Provide the [X, Y] coordinate of the cell's center where the given text is located.  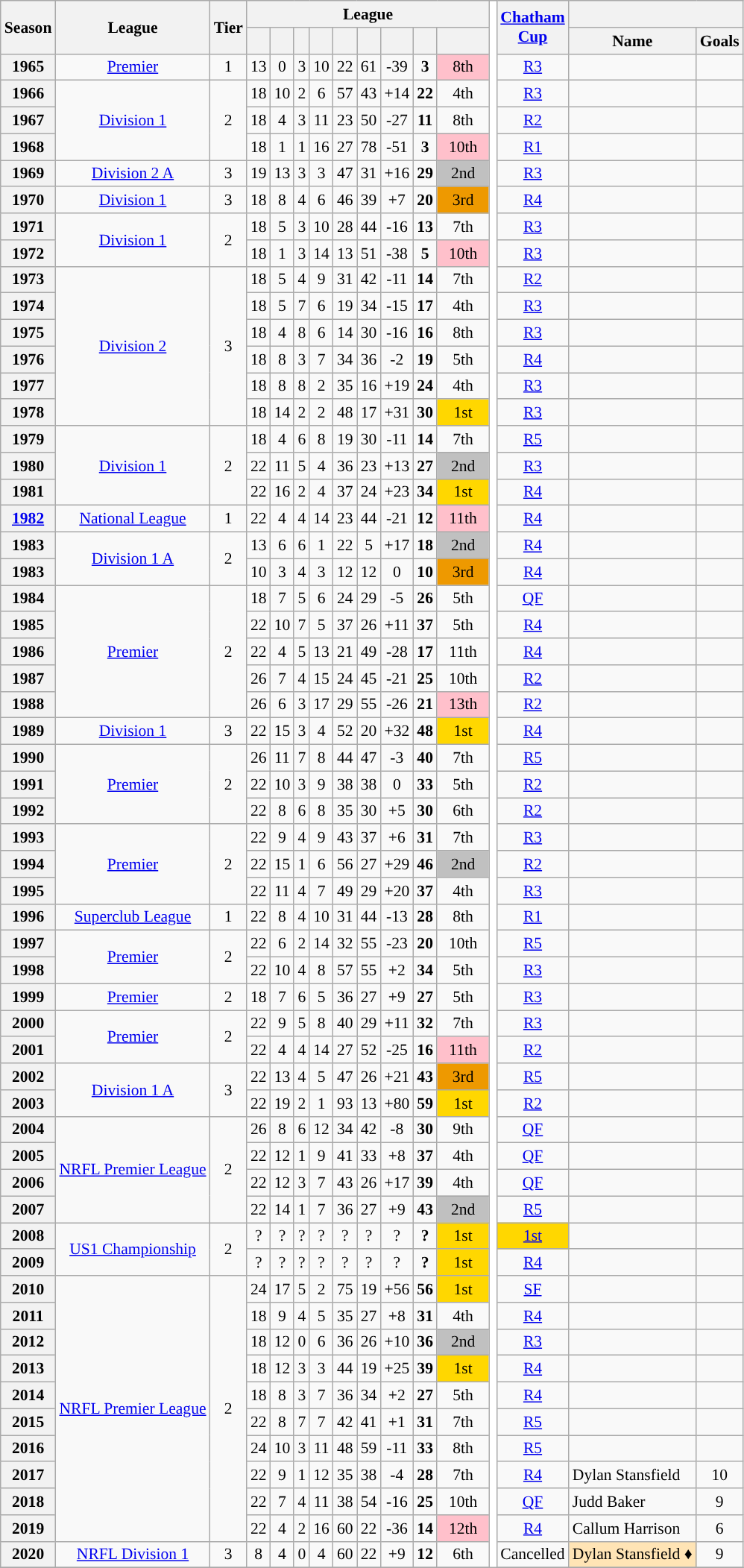
-2 [397, 359]
12th [463, 1528]
1967 [28, 121]
1995 [28, 891]
93 [345, 1103]
13th [463, 705]
50 [369, 121]
2010 [28, 1289]
-23 [397, 944]
Division 2 [133, 346]
1992 [28, 811]
US1 Championship [133, 1250]
Dylan Stansfield [632, 1476]
1994 [28, 864]
1966 [28, 94]
1998 [28, 971]
-28 [397, 652]
2011 [28, 1316]
51 [369, 254]
+31 [397, 413]
-13 [397, 917]
78 [369, 147]
2020 [28, 1555]
1984 [28, 599]
ChathamCup [532, 27]
2008 [28, 1236]
61 [369, 67]
Division 2 A [133, 174]
+16 [397, 174]
+13 [397, 466]
1968 [28, 147]
Name [632, 41]
1996 [28, 917]
+23 [397, 492]
1990 [28, 758]
Superclub League [133, 917]
-26 [397, 705]
1975 [28, 333]
-15 [397, 306]
2004 [28, 1130]
1969 [28, 174]
+80 [397, 1103]
1999 [28, 997]
1977 [28, 386]
-27 [397, 121]
2015 [28, 1422]
1974 [28, 306]
Season [28, 27]
Callum Harrison [632, 1528]
2018 [28, 1502]
+21 [397, 1077]
1986 [28, 652]
+1 [397, 1422]
2006 [28, 1183]
+29 [397, 864]
1997 [28, 944]
1993 [28, 838]
NRFL Division 1 [133, 1555]
-4 [397, 1476]
+7 [397, 201]
-39 [397, 67]
-36 [397, 1528]
Tier [228, 27]
45 [369, 678]
1989 [28, 731]
-5 [397, 599]
Goals [720, 41]
2002 [28, 1077]
1981 [28, 492]
1987 [28, 678]
1972 [28, 254]
-38 [397, 254]
Cancelled [532, 1555]
-8 [397, 1130]
+56 [397, 1289]
National League [133, 519]
1971 [28, 227]
54 [369, 1502]
+25 [397, 1369]
+6 [397, 838]
9th [463, 1130]
1982 [28, 519]
-3 [397, 758]
+19 [397, 386]
-51 [397, 147]
1980 [28, 466]
1973 [28, 280]
2013 [28, 1369]
1988 [28, 705]
2014 [28, 1396]
2016 [28, 1449]
SF [532, 1289]
2001 [28, 1051]
2000 [28, 1024]
2012 [28, 1342]
+20 [397, 891]
2017 [28, 1476]
2003 [28, 1103]
+10 [397, 1342]
1970 [28, 201]
2007 [28, 1209]
Dylan Stansfield ♦ [632, 1555]
Judd Baker [632, 1502]
1979 [28, 439]
+5 [397, 811]
1978 [28, 413]
1991 [28, 784]
-25 [397, 1051]
2009 [28, 1263]
+14 [397, 94]
75 [345, 1289]
1965 [28, 67]
1985 [28, 626]
2019 [28, 1528]
+32 [397, 731]
1976 [28, 359]
2005 [28, 1156]
